Search for the cell housing the specified text and yield its (X, Y) center coordinate. 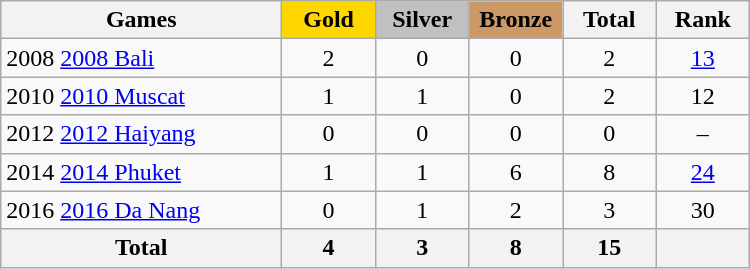
Rank (703, 20)
2010 2010 Muscat (142, 96)
2012 2012 Haiyang (142, 134)
30 (703, 210)
Games (142, 20)
4 (329, 248)
2016 2016 Da Nang (142, 210)
15 (609, 248)
2014 2014 Phuket (142, 172)
Bronze (516, 20)
Gold (329, 20)
– (703, 134)
12 (703, 96)
2008 2008 Bali (142, 58)
6 (516, 172)
Silver (422, 20)
13 (703, 58)
24 (703, 172)
